Extract the (X, Y) coordinate from the center of the cell holding the provided text.  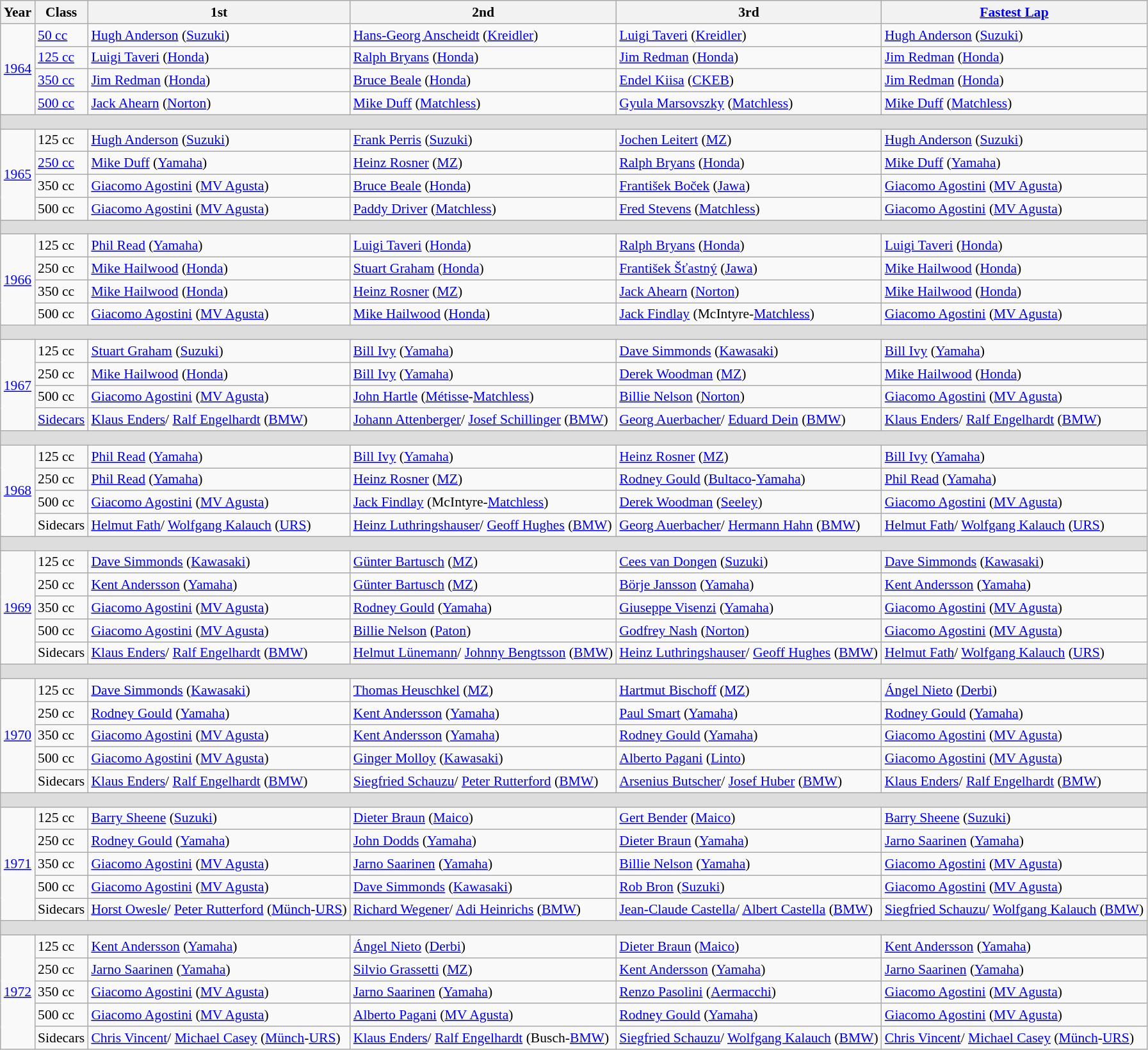
Year (18, 12)
3rd (748, 12)
Renzo Pasolini (Aermacchi) (748, 992)
Luigi Taveri (Kreidler) (748, 35)
Hartmut Bischoff (MZ) (748, 690)
1970 (18, 736)
50 cc (61, 35)
Paul Smart (Yamaha) (748, 713)
1969 (18, 608)
Stuart Graham (Suzuki) (219, 351)
1967 (18, 385)
Giuseppe Visenzi (Yamaha) (748, 608)
Alberto Pagani (Linto) (748, 759)
Stuart Graham (Honda) (483, 269)
Georg Auerbacher/ Hermann Hahn (BMW) (748, 525)
František Boček (Jawa) (748, 186)
Jean-Claude Castella/ Albert Castella (BMW) (748, 910)
Siegfried Schauzu/ Peter Rutterford (BMW) (483, 782)
Silvio Grassetti (MZ) (483, 969)
Dieter Braun (Yamaha) (748, 841)
Fred Stevens (Matchless) (748, 209)
John Hartle (Métisse-Matchless) (483, 397)
Frank Perris (Suzuki) (483, 140)
1968 (18, 490)
Billie Nelson (Norton) (748, 397)
Godfrey Nash (Norton) (748, 631)
John Dodds (Yamaha) (483, 841)
Derek Woodman (MZ) (748, 374)
Helmut Lünemann/ Johnny Bengtsson (BMW) (483, 653)
Thomas Heuschkel (MZ) (483, 690)
Rodney Gould (Bultaco-Yamaha) (748, 480)
Endel Kiisa (CKEB) (748, 81)
Class (61, 12)
1965 (18, 174)
Georg Auerbacher/ Eduard Dein (BMW) (748, 420)
1971 (18, 864)
Horst Owesle/ Peter Rutterford (Münch-URS) (219, 910)
Hans-Georg Anscheidt (Kreidler) (483, 35)
2nd (483, 12)
Paddy Driver (Matchless) (483, 209)
Gert Bender (Maico) (748, 818)
Billie Nelson (Yamaha) (748, 864)
Billie Nelson (Paton) (483, 631)
Cees van Dongen (Suzuki) (748, 562)
Derek Woodman (Seeley) (748, 503)
František Šťastný (Jawa) (748, 269)
Klaus Enders/ Ralf Engelhardt (Busch-BMW) (483, 1038)
Ginger Molloy (Kawasaki) (483, 759)
1st (219, 12)
Gyula Marsovszky (Matchless) (748, 104)
Johann Attenberger/ Josef Schillinger (BMW) (483, 420)
Fastest Lap (1014, 12)
Richard Wegener/ Adi Heinrichs (BMW) (483, 910)
1964 (18, 69)
1966 (18, 280)
Jochen Leitert (MZ) (748, 140)
Arsenius Butscher/ Josef Huber (BMW) (748, 782)
Rob Bron (Suzuki) (748, 887)
Alberto Pagani (MV Agusta) (483, 1015)
1972 (18, 992)
Börje Jansson (Yamaha) (748, 585)
